Extract the [X, Y] coordinate from the center of the cell holding the provided text.  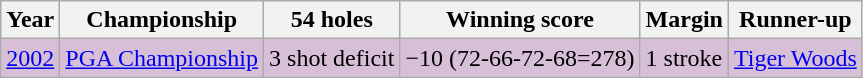
−10 (72-66-72-68=278) [520, 58]
Tiger Woods [795, 58]
54 holes [332, 20]
Championship [162, 20]
1 stroke [684, 58]
PGA Championship [162, 58]
Runner-up [795, 20]
2002 [30, 58]
Margin [684, 20]
Year [30, 20]
3 shot deficit [332, 58]
Winning score [520, 20]
